Locate the cell with the specified text and output its (x, y) center coordinate. 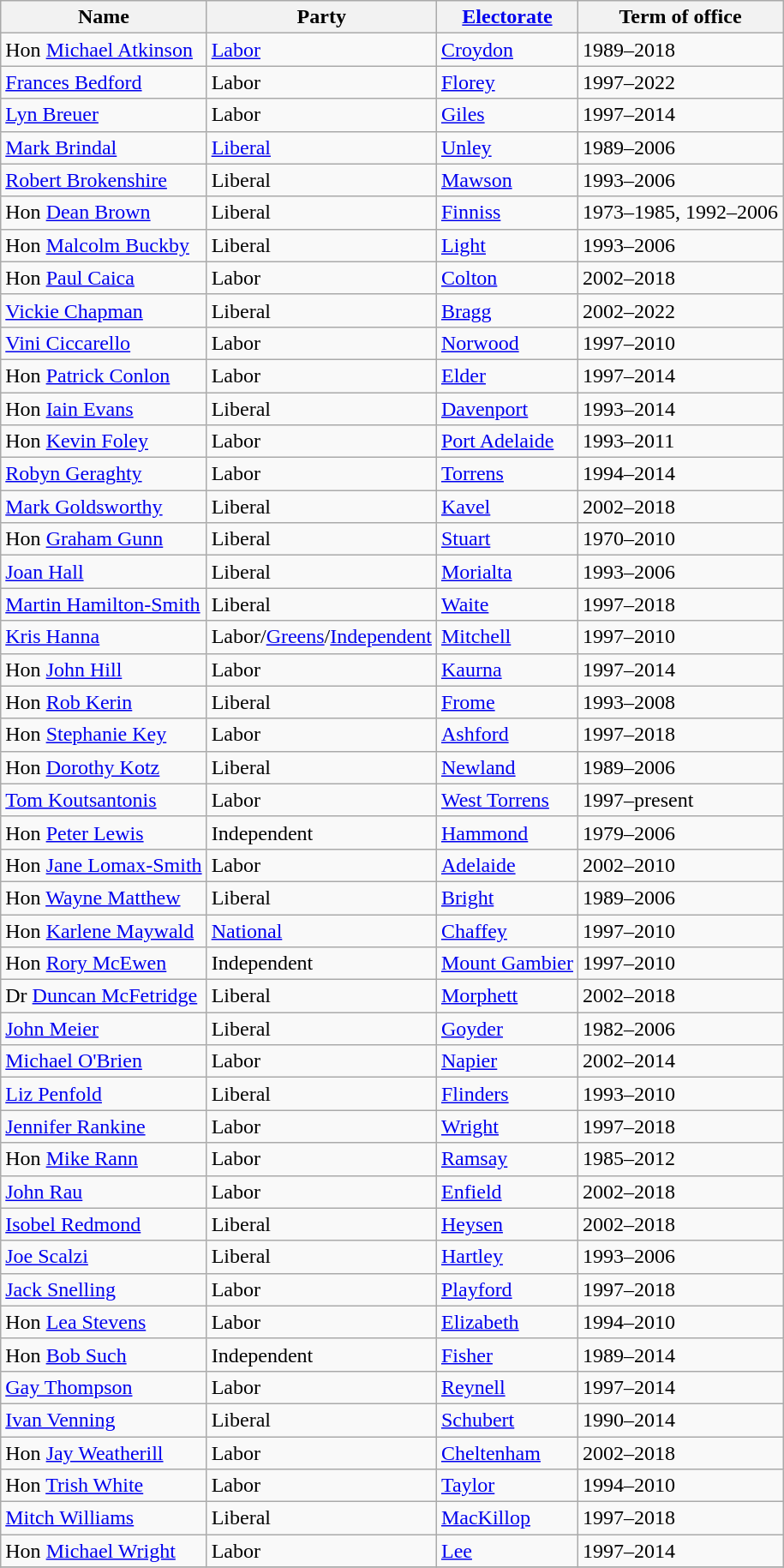
1989–2018 (680, 50)
Croydon (507, 50)
Mark Brindal (104, 147)
Hon Mike Rann (104, 1159)
Liz Penfold (104, 1094)
Michael O'Brien (104, 1061)
2002–2014 (680, 1061)
Bragg (507, 310)
Vini Ciccarello (104, 343)
Hon Dorothy Kotz (104, 767)
Robert Brokenshire (104, 180)
Hon Jane Lomax-Smith (104, 865)
John Meier (104, 1029)
2002–2022 (680, 310)
Norwood (507, 343)
1970–2010 (680, 539)
1973–1985, 1992–2006 (680, 213)
Hon Jay Weatherill (104, 1453)
Hammond (507, 832)
Davenport (507, 409)
MacKillop (507, 1518)
Napier (507, 1061)
Frome (507, 702)
Elizabeth (507, 1322)
1985–2012 (680, 1159)
Hon Lea Stevens (104, 1322)
1990–2014 (680, 1420)
Hon Rob Kerin (104, 702)
Hartley (507, 1257)
Lee (507, 1551)
Frances Bedford (104, 82)
Hon Malcolm Buckby (104, 245)
Mitch Williams (104, 1518)
Kris Hanna (104, 637)
Labor/Greens/Independent (321, 637)
Hon Trish White (104, 1486)
Colton (507, 278)
Stuart (507, 539)
Flinders (507, 1094)
Tom Koutsantonis (104, 800)
Morphett (507, 996)
Hon Rory McEwen (104, 964)
Hon John Hill (104, 670)
Mark Goldsworthy (104, 507)
Vickie Chapman (104, 310)
1997–present (680, 800)
Kavel (507, 507)
Jack Snelling (104, 1289)
Taylor (507, 1486)
Ashford (507, 735)
Hon Paul Caica (104, 278)
1993–2010 (680, 1094)
Adelaide (507, 865)
Ramsay (507, 1159)
National (321, 930)
Light (507, 245)
Playford (507, 1289)
Reynell (507, 1387)
Mount Gambier (507, 964)
Chaffey (507, 930)
1982–2006 (680, 1029)
Goyder (507, 1029)
Finniss (507, 213)
1994–2014 (680, 474)
Jennifer Rankine (104, 1126)
Unley (507, 147)
2002–2010 (680, 865)
Giles (507, 115)
Ivan Venning (104, 1420)
1979–2006 (680, 832)
Wright (507, 1126)
Kaurna (507, 670)
Hon Michael Wright (104, 1551)
1989–2014 (680, 1355)
Morialta (507, 572)
Hon Kevin Foley (104, 442)
Robyn Geraghty (104, 474)
Florey (507, 82)
Hon Peter Lewis (104, 832)
1993–2014 (680, 409)
1993–2011 (680, 442)
Schubert (507, 1420)
Hon Wayne Matthew (104, 898)
Lyn Breuer (104, 115)
Joan Hall (104, 572)
Hon Stephanie Key (104, 735)
Waite (507, 604)
Port Adelaide (507, 442)
Dr Duncan McFetridge (104, 996)
Electorate (507, 17)
Hon Karlene Maywald (104, 930)
Martin Hamilton-Smith (104, 604)
Elder (507, 375)
Mitchell (507, 637)
Hon Iain Evans (104, 409)
Hon Graham Gunn (104, 539)
Enfield (507, 1192)
Hon Bob Such (104, 1355)
Mawson (507, 180)
Gay Thompson (104, 1387)
Bright (507, 898)
Hon Patrick Conlon (104, 375)
Isobel Redmond (104, 1224)
John Rau (104, 1192)
Term of office (680, 17)
Name (104, 17)
Hon Michael Atkinson (104, 50)
West Torrens (507, 800)
Torrens (507, 474)
Hon Dean Brown (104, 213)
1993–2008 (680, 702)
1997–2022 (680, 82)
Cheltenham (507, 1453)
Newland (507, 767)
Heysen (507, 1224)
Party (321, 17)
Fisher (507, 1355)
Joe Scalzi (104, 1257)
